Return (x, y) of the center of cell containing provided text 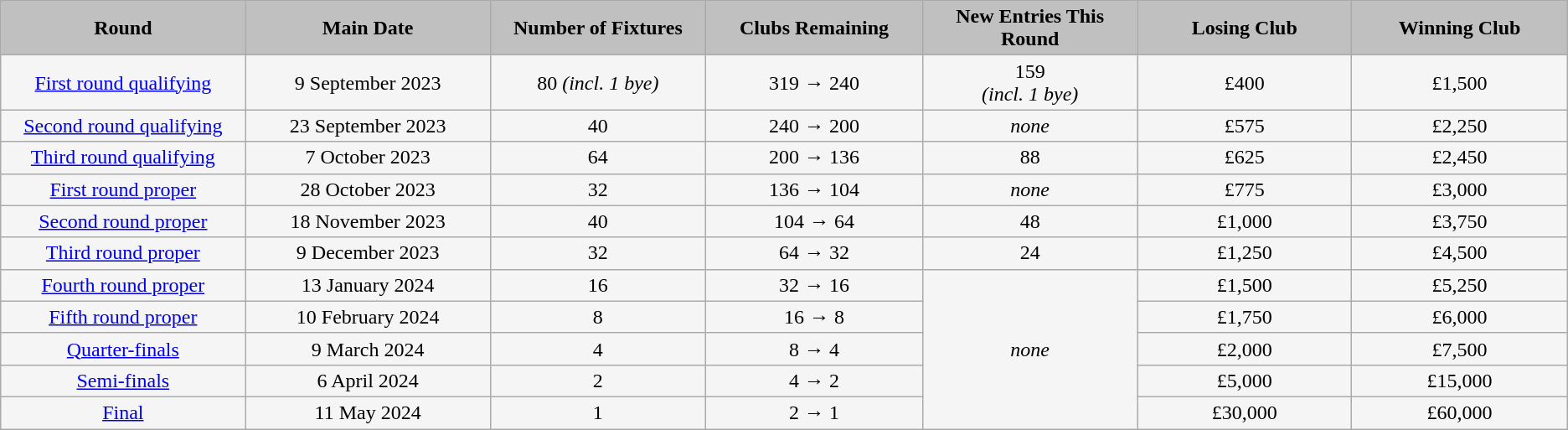
6 April 2024 (369, 381)
9 December 2023 (369, 253)
£775 (1245, 189)
2 → 1 (814, 412)
Fourth round proper (123, 285)
Winning Club (1459, 28)
Second round qualifying (123, 126)
8 → 4 (814, 349)
£30,000 (1245, 412)
First round qualifying (123, 82)
319 → 240 (814, 82)
8 (598, 317)
28 October 2023 (369, 189)
16 (598, 285)
Losing Club (1245, 28)
16 → 8 (814, 317)
£7,500 (1459, 349)
New Entries This Round (1030, 28)
9 September 2023 (369, 82)
Second round proper (123, 221)
23 September 2023 (369, 126)
£625 (1245, 158)
200 → 136 (814, 158)
£3,750 (1459, 221)
£2,000 (1245, 349)
£400 (1245, 82)
£15,000 (1459, 381)
10 February 2024 (369, 317)
Quarter-finals (123, 349)
£5,000 (1245, 381)
11 May 2024 (369, 412)
£60,000 (1459, 412)
7 October 2023 (369, 158)
£575 (1245, 126)
13 January 2024 (369, 285)
£1,750 (1245, 317)
First round proper (123, 189)
Clubs Remaining (814, 28)
24 (1030, 253)
136 → 104 (814, 189)
4 (598, 349)
Third round proper (123, 253)
Fifth round proper (123, 317)
£2,250 (1459, 126)
Semi-finals (123, 381)
4 → 2 (814, 381)
18 November 2023 (369, 221)
£3,000 (1459, 189)
£1,000 (1245, 221)
1 (598, 412)
240 → 200 (814, 126)
Third round qualifying (123, 158)
88 (1030, 158)
Round (123, 28)
64 (598, 158)
104 → 64 (814, 221)
£1,250 (1245, 253)
9 March 2024 (369, 349)
48 (1030, 221)
2 (598, 381)
Number of Fixtures (598, 28)
£6,000 (1459, 317)
80 (incl. 1 bye) (598, 82)
Main Date (369, 28)
159(incl. 1 bye) (1030, 82)
£4,500 (1459, 253)
64 → 32 (814, 253)
Final (123, 412)
32 → 16 (814, 285)
£2,450 (1459, 158)
£5,250 (1459, 285)
